From the cell containing the given text, extract its center point as [X, Y] coordinate. 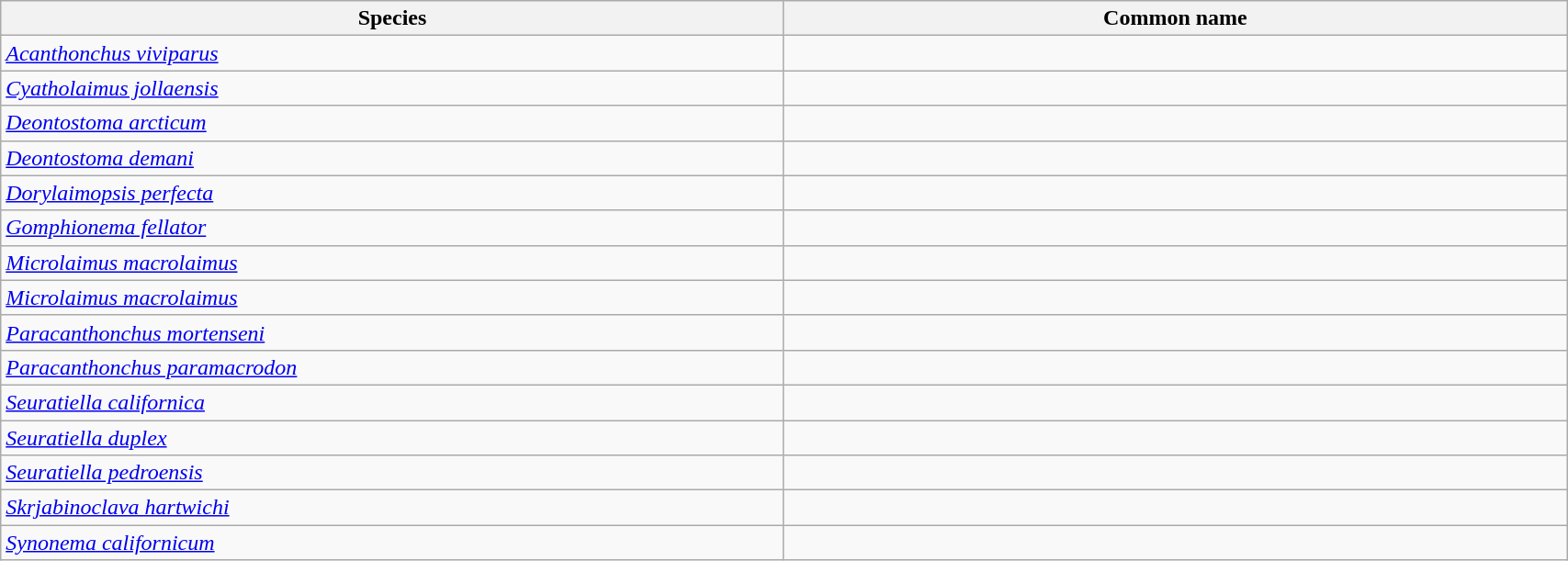
Common name [1175, 18]
Deontostoma demani [392, 158]
Seuratiella pedroensis [392, 473]
Cyatholaimus jollaensis [392, 88]
Synonema californicum [392, 543]
Seuratiella californica [392, 402]
Dorylaimopsis perfecta [392, 193]
Paracanthonchus paramacrodon [392, 367]
Seuratiella duplex [392, 438]
Paracanthonchus mortenseni [392, 332]
Acanthonchus viviparus [392, 53]
Deontostoma arcticum [392, 123]
Skrjabinoclava hartwichi [392, 508]
Species [392, 18]
Gomphionema fellator [392, 228]
